Search for the cell housing the specified text and yield its (x, y) center coordinate. 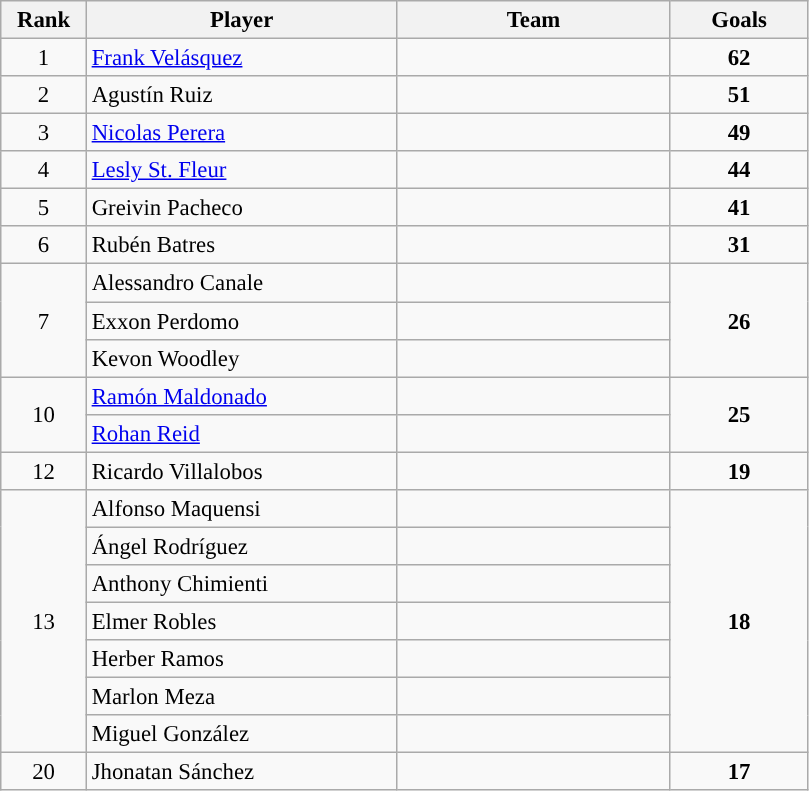
26 (739, 320)
Marlon Meza (242, 697)
Kevon Woodley (242, 358)
25 (739, 414)
20 (44, 772)
Anthony Chimienti (242, 584)
6 (44, 245)
Jhonatan Sánchez (242, 772)
Ramón Maldonado (242, 396)
49 (739, 133)
18 (739, 622)
62 (739, 58)
Goals (739, 20)
Rohan Reid (242, 433)
Rubén Batres (242, 245)
51 (739, 95)
2 (44, 95)
5 (44, 208)
1 (44, 58)
Alessandro Canale (242, 283)
Herber Ramos (242, 659)
41 (739, 208)
3 (44, 133)
Ángel Rodríguez (242, 546)
Miguel González (242, 734)
4 (44, 170)
44 (739, 170)
Elmer Robles (242, 621)
Exxon Perdomo (242, 321)
10 (44, 414)
19 (739, 471)
12 (44, 471)
Alfonso Maquensi (242, 509)
7 (44, 320)
Greivin Pacheco (242, 208)
13 (44, 622)
Nicolas Perera (242, 133)
Player (242, 20)
Lesly St. Fleur (242, 170)
17 (739, 772)
Rank (44, 20)
Team (534, 20)
Agustín Ruiz (242, 95)
Frank Velásquez (242, 58)
31 (739, 245)
Ricardo Villalobos (242, 471)
